Return the [X, Y] coordinate for the center point of the cell that contains the specified text.  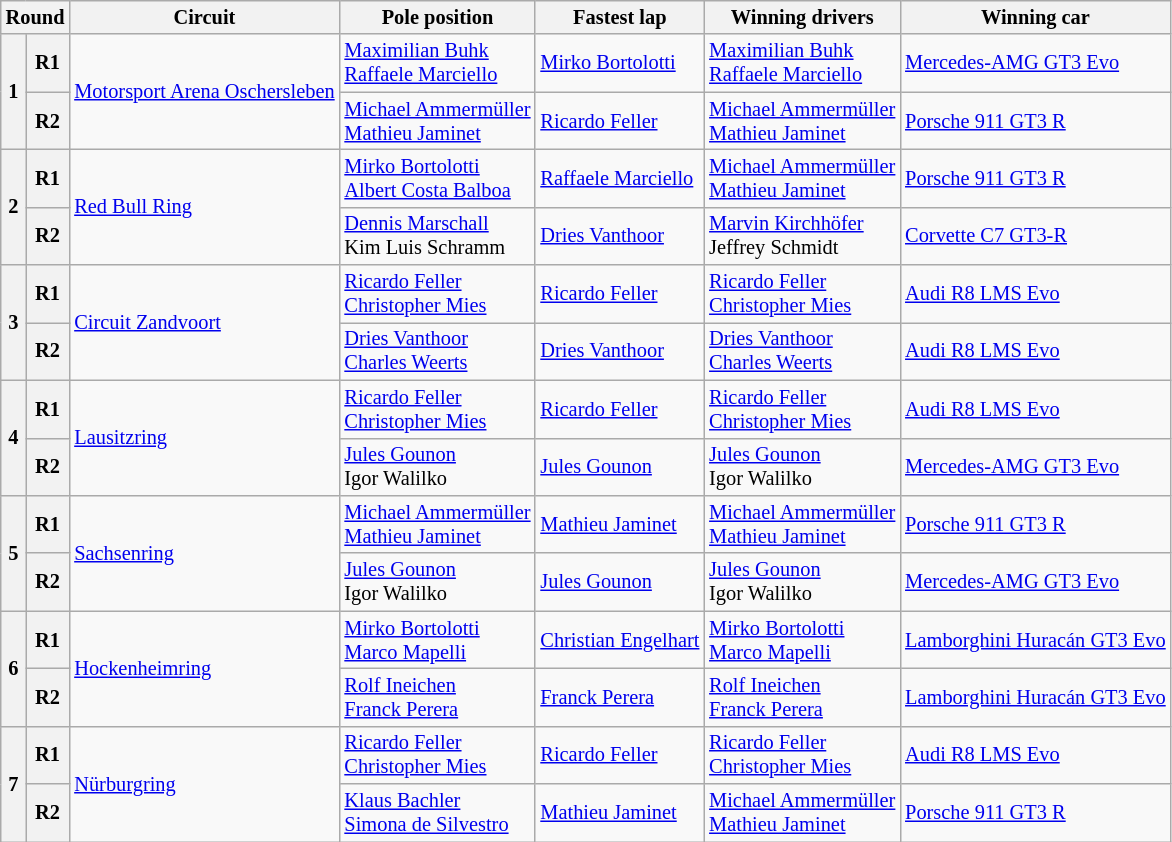
3 [14, 322]
Pole position [437, 17]
Mirko Bortolotti [620, 63]
4 [14, 438]
Fastest lap [620, 17]
Marvin Kirchhöfer Jeffrey Schmidt [802, 236]
6 [14, 668]
Sachsenring [204, 552]
Raffaele Marciello [620, 178]
7 [14, 784]
Christian Engelhart [620, 640]
Winning drivers [802, 17]
Red Bull Ring [204, 206]
Hockenheimring [204, 668]
Mirko Bortolotti Albert Costa Balboa [437, 178]
Klaus Bachler Simona de Silvestro [437, 813]
Round [36, 17]
Motorsport Arena Oschersleben [204, 92]
Franck Perera [620, 697]
Nürburgring [204, 784]
Circuit Zandvoort [204, 322]
Winning car [1035, 17]
2 [14, 206]
1 [14, 92]
Dennis Marschall Kim Luis Schramm [437, 236]
Circuit [204, 17]
Corvette C7 GT3-R [1035, 236]
5 [14, 552]
Lausitzring [204, 438]
